Detect which cell encompasses the target text, then output its [X, Y] center coordinate. 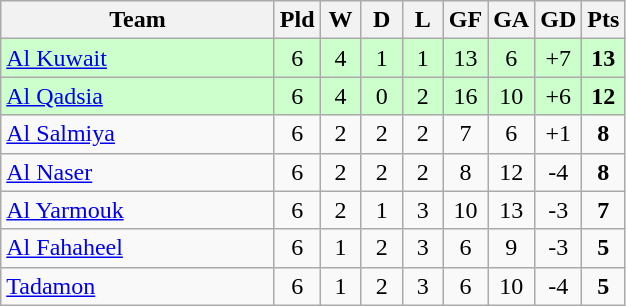
W [340, 20]
16 [465, 96]
GF [465, 20]
0 [382, 96]
Al Salmiya [138, 134]
Tadamon [138, 286]
Al Fahaheel [138, 248]
9 [512, 248]
Team [138, 20]
Pts [604, 20]
+7 [558, 58]
L [422, 20]
D [382, 20]
Al Kuwait [138, 58]
Al Qadsia [138, 96]
Al Naser [138, 172]
Al Yarmouk [138, 210]
GD [558, 20]
GA [512, 20]
+6 [558, 96]
+1 [558, 134]
Pld [297, 20]
